Locate the cell with the specified text and output its [x, y] center coordinate. 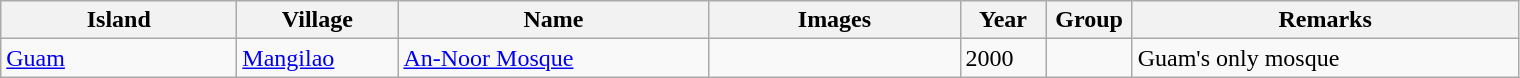
Group [1089, 20]
Remarks [1325, 20]
Guam's only mosque [1325, 58]
Guam [119, 58]
Images [834, 20]
Name [554, 20]
2000 [1003, 58]
Island [119, 20]
Mangilao [318, 58]
Village [318, 20]
An-Noor Mosque [554, 58]
Year [1003, 20]
